Output the (X, Y) coordinate of the center of the cell containing the given text.  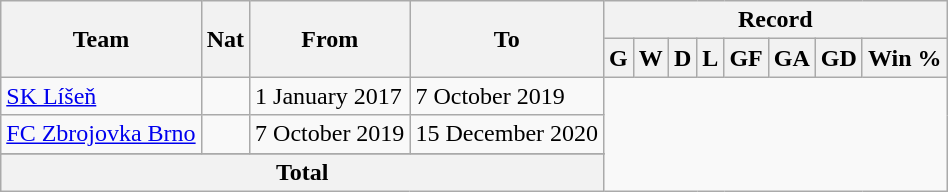
Win % (904, 58)
Total (302, 172)
To (507, 39)
1 January 2017 (330, 96)
FC Zbrojovka Brno (101, 134)
From (330, 39)
D (682, 58)
SK Líšeň (101, 96)
Nat (225, 39)
Record (776, 20)
GF (746, 58)
Team (101, 39)
G (619, 58)
W (650, 58)
L (710, 58)
GD (838, 58)
GA (792, 58)
15 December 2020 (507, 134)
